Output the [x, y] coordinate of the center of the cell containing the given text.  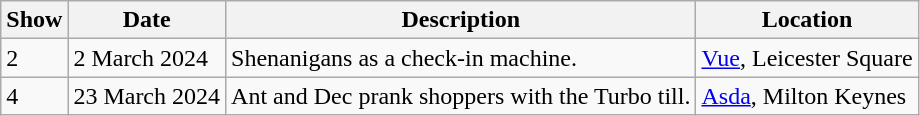
Description [461, 20]
Vue, Leicester Square [807, 58]
Location [807, 20]
4 [34, 96]
23 March 2024 [147, 96]
Date [147, 20]
2 March 2024 [147, 58]
2 [34, 58]
Asda, Milton Keynes [807, 96]
Shenanigans as a check-in machine. [461, 58]
Ant and Dec prank shoppers with the Turbo till. [461, 96]
Show [34, 20]
